Search for the cell housing the specified text and yield its [X, Y] center coordinate. 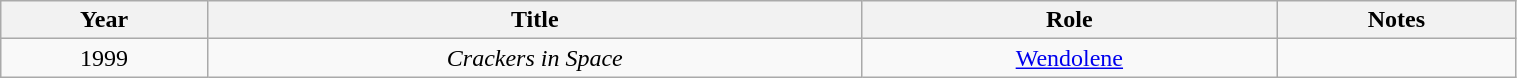
Title [534, 20]
1999 [104, 58]
Crackers in Space [534, 58]
Notes [1396, 20]
Wendolene [1070, 58]
Year [104, 20]
Role [1070, 20]
